For the text-containing cell, return its midpoint in [X, Y] coordinate format. 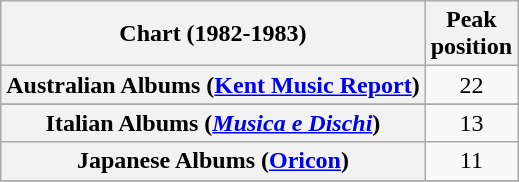
22 [471, 85]
Chart (1982-1983) [213, 34]
Italian Albums (Musica e Dischi) [213, 123]
Japanese Albums (Oricon) [213, 161]
Peakposition [471, 34]
13 [471, 123]
Australian Albums (Kent Music Report) [213, 85]
11 [471, 161]
